Extract the (X, Y) coordinate from the center of the cell holding the provided text.  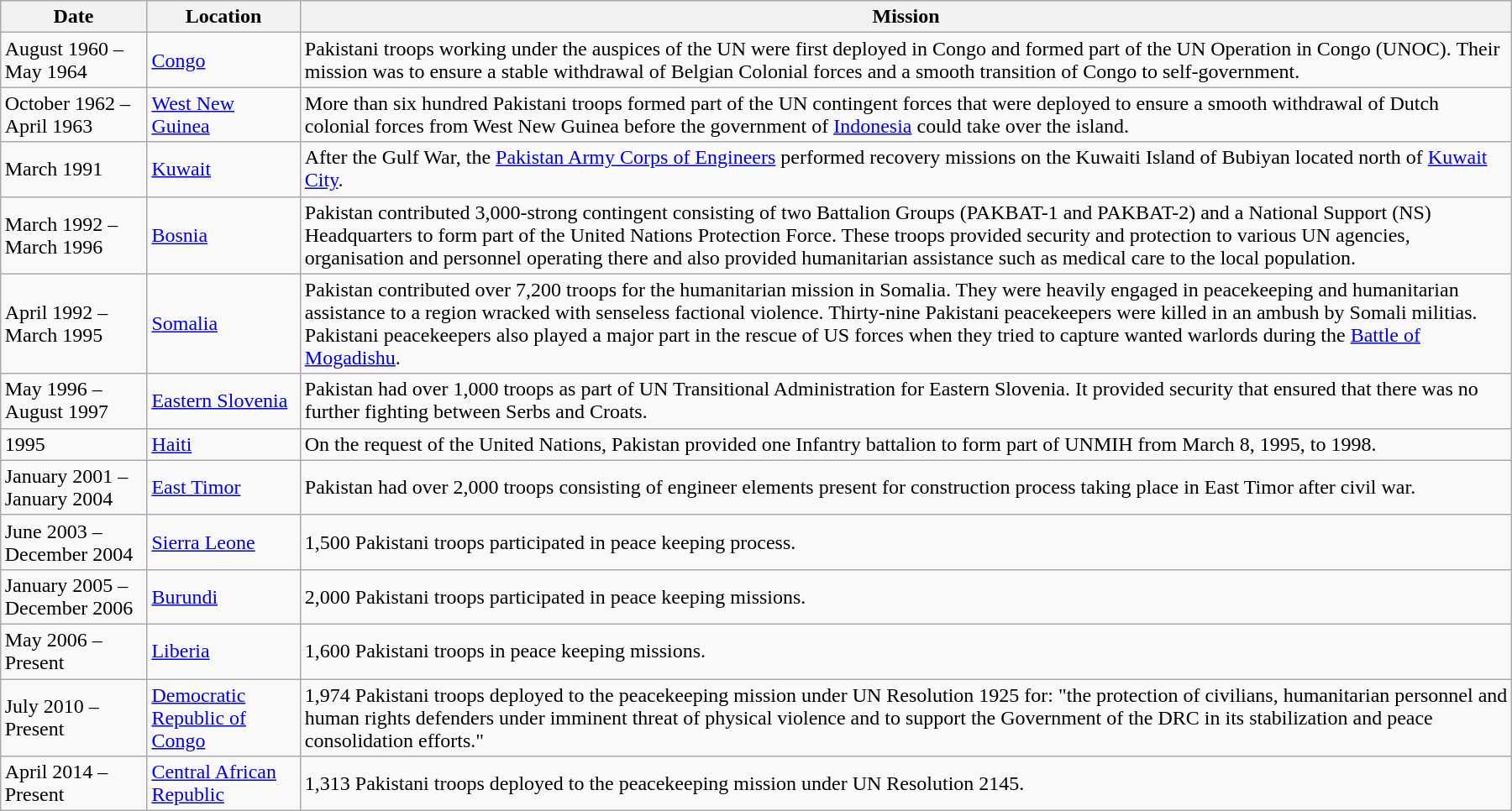
March 1991 (74, 170)
April 1992 – March 1995 (74, 324)
Burundi (223, 596)
1,500 Pakistani troops participated in peace keeping process. (906, 542)
West New Guinea (223, 114)
Mission (906, 17)
East Timor (223, 487)
Date (74, 17)
April 2014 – Present (74, 784)
Kuwait (223, 170)
Democratic Republic of Congo (223, 717)
Congo (223, 60)
Liberia (223, 651)
On the request of the United Nations, Pakistan provided one Infantry battalion to form part of UNMIH from March 8, 1995, to 1998. (906, 444)
Somalia (223, 324)
June 2003 – December 2004 (74, 542)
Location (223, 17)
1,313 Pakistani troops deployed to the peacekeeping mission under UN Resolution 2145. (906, 784)
October 1962 – April 1963 (74, 114)
May 1996 – August 1997 (74, 401)
1,600 Pakistani troops in peace keeping missions. (906, 651)
July 2010 – Present (74, 717)
Pakistan had over 2,000 troops consisting of engineer elements present for construction process taking place in East Timor after civil war. (906, 487)
After the Gulf War, the Pakistan Army Corps of Engineers performed recovery missions on the Kuwaiti Island of Bubiyan located north of Kuwait City. (906, 170)
1995 (74, 444)
March 1992 – March 1996 (74, 235)
Sierra Leone (223, 542)
January 2001 – January 2004 (74, 487)
Bosnia (223, 235)
Eastern Slovenia (223, 401)
August 1960 – May 1964 (74, 60)
May 2006 – Present (74, 651)
Central African Republic (223, 784)
Haiti (223, 444)
2,000 Pakistani troops participated in peace keeping missions. (906, 596)
January 2005 – December 2006 (74, 596)
